Detect which cell encompasses the target text, then output its [X, Y] center coordinate. 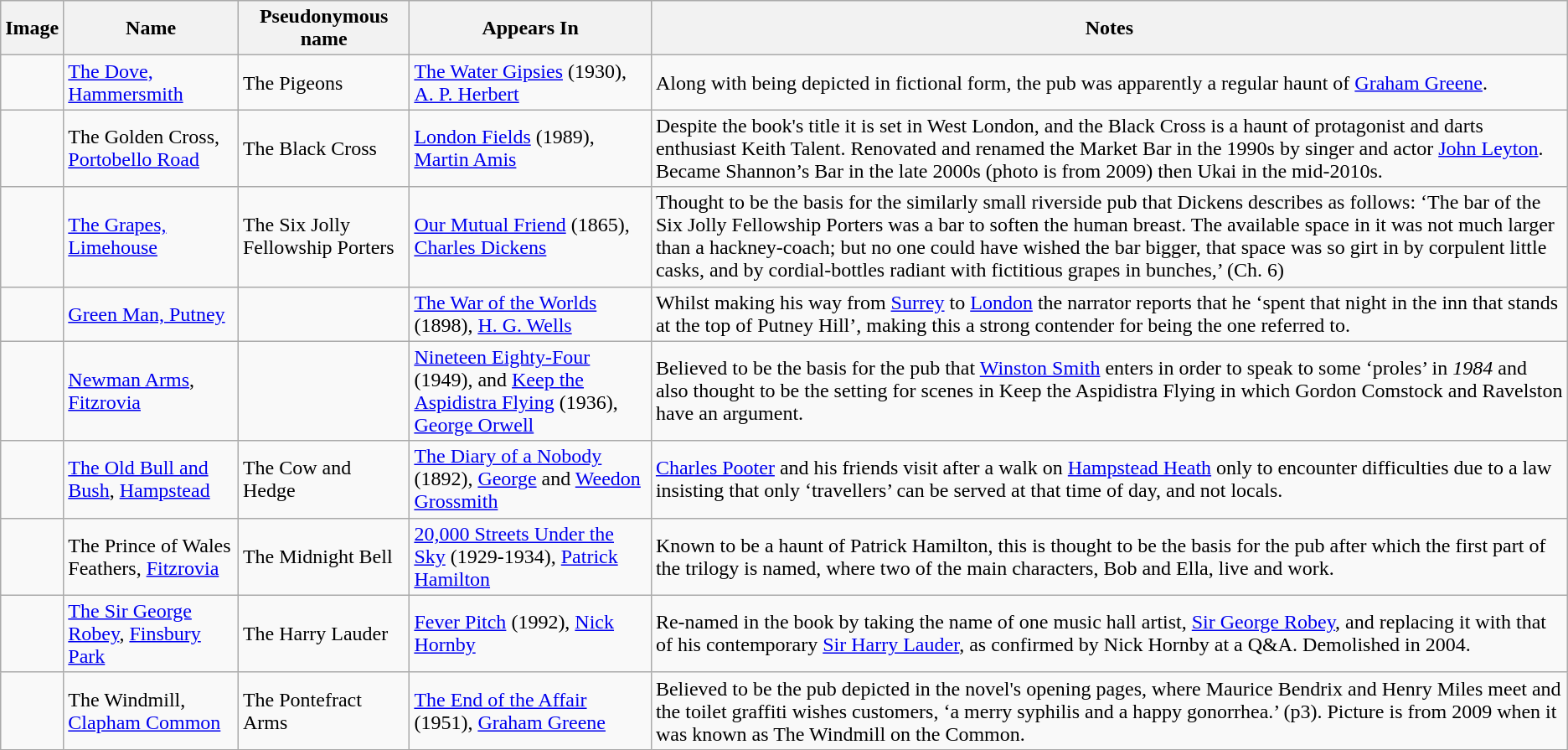
The Golden Cross, Portobello Road [151, 148]
Newman Arms, Fitzrovia [151, 391]
London Fields (1989), Martin Amis [531, 148]
The Pontefract Arms [323, 711]
The Dove, Hammersmith [151, 82]
The Harry Lauder [323, 634]
The War of the Worlds (1898), H. G. Wells [531, 313]
The Prince of Wales Feathers, Fitzrovia [151, 556]
Our Mutual Friend (1865), Charles Dickens [531, 236]
The Six Jolly Fellowship Porters [323, 236]
Pseudonymous name [323, 28]
The Pigeons [323, 82]
Nineteen Eighty-Four (1949), and Keep the Aspidistra Flying (1936), George Orwell [531, 391]
The Old Bull and Bush, Hampstead [151, 479]
20,000 Streets Under the Sky (1929-1934), Patrick Hamilton [531, 556]
Green Man, Putney [151, 313]
The Black Cross [323, 148]
The Diary of a Nobody (1892), George and Weedon Grossmith [531, 479]
The Water Gipsies (1930), A. P. Herbert [531, 82]
Appears In [531, 28]
The Midnight Bell [323, 556]
The End of the Affair (1951), Graham Greene [531, 711]
The Cow and Hedge [323, 479]
Notes [1109, 28]
The Grapes, Limehouse [151, 236]
Name [151, 28]
Along with being depicted in fictional form, the pub was apparently a regular haunt of Graham Greene. [1109, 82]
The Windmill, Clapham Common [151, 711]
The Sir George Robey, Finsbury Park [151, 634]
Fever Pitch (1992), Nick Hornby [531, 634]
Image [32, 28]
